Search for the cell housing the specified text and yield its (x, y) center coordinate. 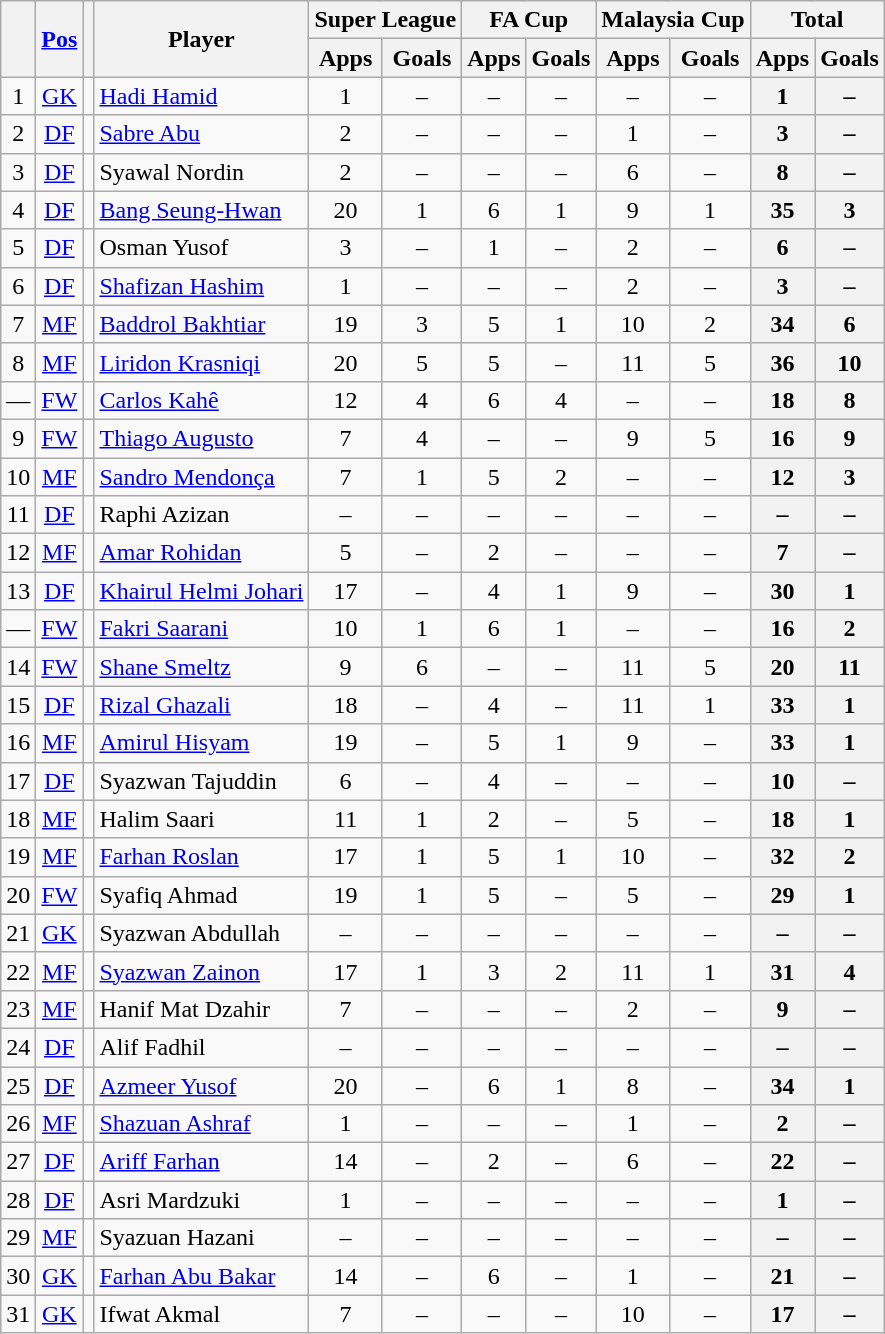
32 (782, 857)
Player (202, 39)
Ifwat Akmal (202, 1314)
Rizal Ghazali (202, 705)
35 (782, 210)
Shane Smeltz (202, 667)
Bang Seung-Hwan (202, 210)
Sabre Abu (202, 134)
Ariff Farhan (202, 1162)
Sandro Mendonça (202, 477)
Syazwan Abdullah (202, 933)
Syazwan Zainon (202, 971)
Carlos Kahê (202, 400)
Syazwan Tajuddin (202, 781)
Syazuan Hazani (202, 1238)
Fakri Saarani (202, 629)
Raphi Azizan (202, 515)
Shazuan Ashraf (202, 1124)
28 (18, 1200)
Syafiq Ahmad (202, 895)
24 (18, 1047)
Super League (386, 20)
Amar Rohidan (202, 553)
15 (18, 705)
Khairul Helmi Johari (202, 591)
Azmeer Yusof (202, 1085)
Amirul Hisyam (202, 743)
Hadi Hamid (202, 96)
Asri Mardzuki (202, 1200)
Thiago Augusto (202, 438)
FA Cup (529, 20)
36 (782, 362)
Total (817, 20)
Farhan Roslan (202, 857)
Farhan Abu Bakar (202, 1276)
Osman Yusof (202, 248)
Shafizan Hashim (202, 286)
Syawal Nordin (202, 172)
23 (18, 1009)
Baddrol Bakhtiar (202, 324)
27 (18, 1162)
Malaysia Cup (673, 20)
Alif Fadhil (202, 1047)
Liridon Krasniqi (202, 362)
13 (18, 591)
Halim Saari (202, 819)
26 (18, 1124)
Hanif Mat Dzahir (202, 1009)
25 (18, 1085)
Pos (60, 39)
